Find where the given text appears and provide that cell's center as (x, y) coordinate. 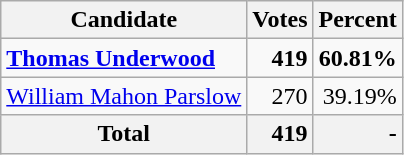
Candidate (124, 20)
Thomas Underwood (124, 58)
60.81% (358, 58)
Votes (280, 20)
William Mahon Parslow (124, 96)
Total (124, 134)
- (358, 134)
39.19% (358, 96)
Percent (358, 20)
270 (280, 96)
